Find where the given text appears and provide that cell's center as (X, Y) coordinate. 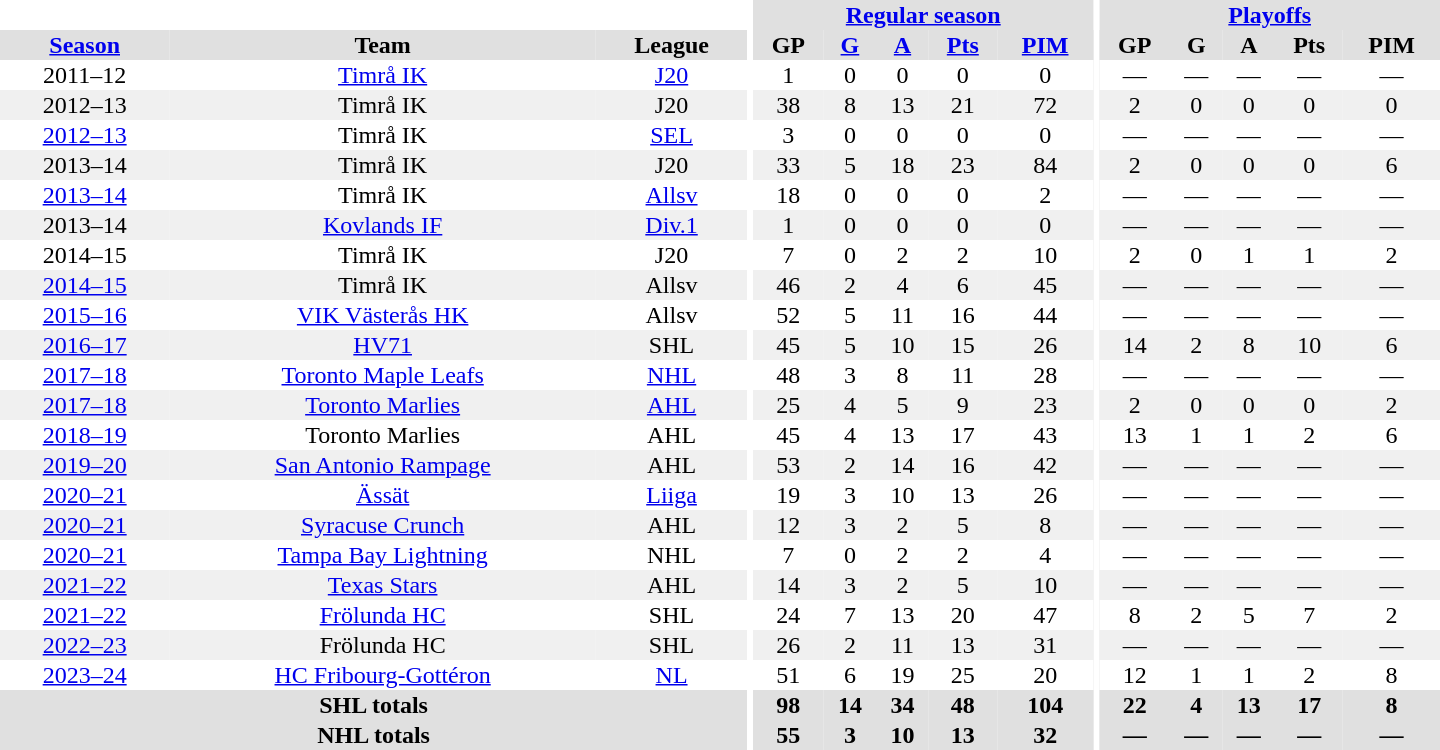
43 (1046, 435)
Season (84, 45)
38 (788, 105)
15 (963, 345)
46 (788, 285)
52 (788, 315)
SEL (672, 135)
2019–20 (84, 465)
104 (1046, 705)
Syracuse Crunch (382, 525)
2023–24 (84, 675)
HC Fribourg-Gottéron (382, 675)
2011–12 (84, 75)
44 (1046, 315)
9 (963, 405)
21 (963, 105)
NL (672, 675)
2015–16 (84, 315)
55 (788, 735)
Regular season (924, 15)
98 (788, 705)
32 (1046, 735)
Div.1 (672, 225)
Liiga (672, 495)
28 (1046, 375)
2016–17 (84, 345)
NHL totals (374, 735)
51 (788, 675)
42 (1046, 465)
72 (1046, 105)
Ässät (382, 495)
League (672, 45)
VIK Västerås HK (382, 315)
47 (1046, 615)
24 (788, 615)
Playoffs (1270, 15)
53 (788, 465)
Kovlands IF (382, 225)
Toronto Maple Leafs (382, 375)
31 (1046, 645)
84 (1046, 165)
SHL totals (374, 705)
2018–19 (84, 435)
Team (382, 45)
2022–23 (84, 645)
Tampa Bay Lightning (382, 555)
22 (1134, 705)
San Antonio Rampage (382, 465)
Texas Stars (382, 585)
HV71 (382, 345)
34 (902, 705)
33 (788, 165)
